For the text-containing cell, return its midpoint in [x, y] coordinate format. 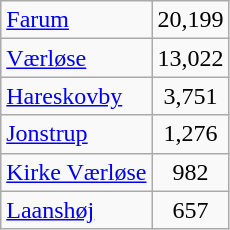
Hareskovby [76, 96]
1,276 [190, 134]
13,022 [190, 58]
Jonstrup [76, 134]
Værløse [76, 58]
982 [190, 172]
Farum [76, 20]
20,199 [190, 20]
3,751 [190, 96]
657 [190, 210]
Laanshøj [76, 210]
Kirke Værløse [76, 172]
